Determine the (x, y) coordinate at the center of the cell enclosing the given text.  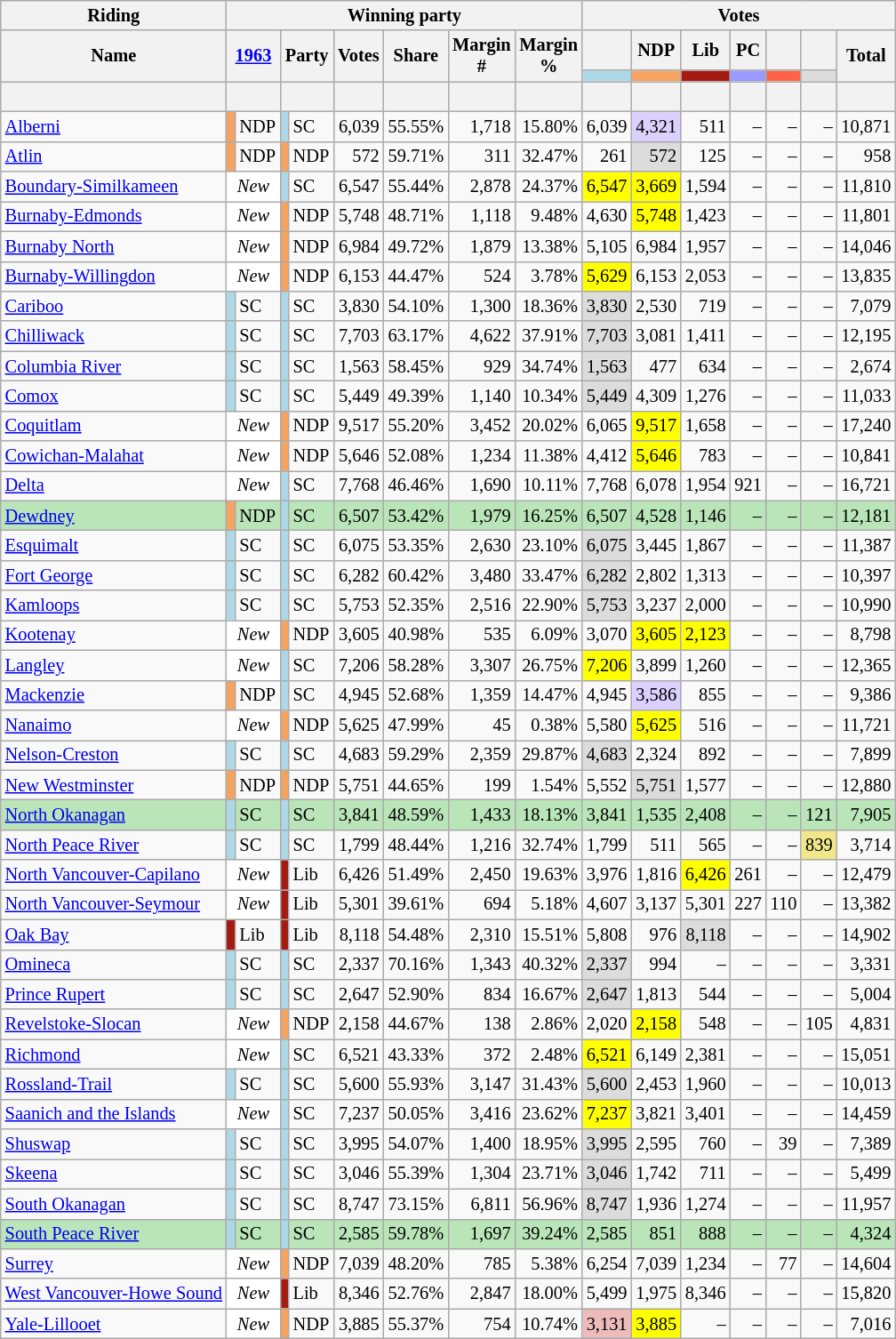
Comox (114, 396)
Langley (114, 665)
3,821 (656, 1114)
2,878 (482, 187)
2,630 (482, 545)
7,899 (866, 755)
7,389 (866, 1144)
31.43% (548, 1084)
54.10% (416, 306)
52.76% (416, 1294)
12,880 (866, 785)
13,835 (866, 277)
6,065 (607, 426)
North Vancouver-Capilano (114, 875)
Delta (114, 485)
55.93% (416, 1084)
14,459 (866, 1114)
0.38% (548, 725)
4,528 (656, 516)
55.39% (416, 1174)
59.29% (416, 755)
58.28% (416, 665)
15,051 (866, 1054)
694 (482, 904)
2,530 (656, 306)
3,081 (656, 336)
1,304 (482, 1174)
2.48% (548, 1054)
North Okanagan (114, 814)
1.54% (548, 785)
2,674 (866, 366)
55.37% (416, 1324)
53.35% (416, 545)
50.05% (416, 1114)
994 (656, 965)
56.96% (548, 1204)
Chilliwack (114, 336)
Prince Rupert (114, 994)
52.35% (416, 605)
7,016 (866, 1324)
Nelson-Creston (114, 755)
929 (482, 366)
110 (784, 904)
Kamloops (114, 605)
Richmond (114, 1054)
47.99% (416, 725)
16,721 (866, 485)
2,453 (656, 1084)
43.33% (416, 1054)
Alberni (114, 126)
South Okanagan (114, 1204)
1,276 (706, 396)
711 (706, 1174)
4,607 (607, 904)
55.44% (416, 187)
2,450 (482, 875)
Total (866, 56)
12,195 (866, 336)
Esquimalt (114, 545)
3,445 (656, 545)
10,871 (866, 126)
1,313 (706, 575)
53.42% (416, 516)
40.98% (416, 635)
2,359 (482, 755)
20.02% (548, 426)
West Vancouver-Howe Sound (114, 1294)
1,118 (482, 216)
Shuswap (114, 1144)
3,586 (656, 695)
2,053 (706, 277)
3,899 (656, 665)
1,697 (482, 1234)
48.20% (416, 1263)
4,630 (607, 216)
3,976 (607, 875)
Saanich and the Islands (114, 1114)
3.78% (548, 277)
516 (706, 725)
Burnaby-Willingdon (114, 277)
4,321 (656, 126)
Name (114, 56)
Burnaby North (114, 246)
1,960 (706, 1084)
548 (706, 1024)
2,847 (482, 1294)
1,400 (482, 1144)
17,240 (866, 426)
3,669 (656, 187)
29.87% (548, 755)
Margin# (482, 56)
7,905 (866, 814)
10.11% (548, 485)
7,079 (866, 306)
372 (482, 1054)
22.90% (548, 605)
2,595 (656, 1144)
Boundary-Similkameen (114, 187)
11,721 (866, 725)
48.44% (416, 845)
45 (482, 725)
13,382 (866, 904)
2,408 (706, 814)
892 (706, 755)
23.10% (548, 545)
535 (482, 635)
54.07% (416, 1144)
1,140 (482, 396)
10,841 (866, 456)
39 (784, 1144)
Margin% (548, 56)
Nanaimo (114, 725)
1,867 (706, 545)
9,386 (866, 695)
11,957 (866, 1204)
5,580 (607, 725)
52.68% (416, 695)
Mackenzie (114, 695)
855 (706, 695)
12,365 (866, 665)
49.72% (416, 246)
15,820 (866, 1294)
63.17% (416, 336)
1,975 (656, 1294)
719 (706, 306)
77 (784, 1263)
18.00% (548, 1294)
South Peace River (114, 1234)
921 (748, 485)
Party (307, 56)
Kootenay (114, 635)
North Peace River (114, 845)
2,802 (656, 575)
2,020 (607, 1024)
1,300 (482, 306)
3,137 (656, 904)
5,105 (607, 246)
1,260 (706, 665)
10,990 (866, 605)
311 (482, 156)
Rossland-Trail (114, 1084)
5,629 (607, 277)
32.74% (548, 845)
59.78% (416, 1234)
1,718 (482, 126)
3,714 (866, 845)
2.86% (548, 1024)
888 (706, 1234)
5.38% (548, 1263)
785 (482, 1263)
3,131 (607, 1324)
52.08% (416, 456)
1963 (253, 56)
1,594 (706, 187)
40.32% (548, 965)
13.38% (548, 246)
32.47% (548, 156)
8,798 (866, 635)
4,831 (866, 1024)
Riding (114, 15)
1,343 (482, 965)
105 (819, 1024)
6,811 (482, 1204)
634 (706, 366)
839 (819, 845)
Fort George (114, 575)
16.25% (548, 516)
11,387 (866, 545)
3,147 (482, 1084)
544 (706, 994)
1,274 (706, 1204)
58.45% (416, 366)
55.20% (416, 426)
2,381 (706, 1054)
23.71% (548, 1174)
39.24% (548, 1234)
Omineca (114, 965)
2,324 (656, 755)
6,254 (607, 1263)
44.67% (416, 1024)
23.62% (548, 1114)
11,033 (866, 396)
18.95% (548, 1144)
1,936 (656, 1204)
760 (706, 1144)
10,397 (866, 575)
34.74% (548, 366)
2,310 (482, 934)
59.71% (416, 156)
1,146 (706, 516)
Skeena (114, 1174)
4,622 (482, 336)
2,123 (706, 635)
6.09% (548, 635)
3,331 (866, 965)
10.34% (548, 396)
3,401 (706, 1114)
1,690 (482, 485)
Burnaby-Edmonds (114, 216)
3,307 (482, 665)
60.42% (416, 575)
227 (748, 904)
52.90% (416, 994)
15.51% (548, 934)
14,604 (866, 1263)
48.59% (416, 814)
Surrey (114, 1263)
11,801 (866, 216)
16.67% (548, 994)
834 (482, 994)
19.63% (548, 875)
121 (819, 814)
48.71% (416, 216)
33.47% (548, 575)
1,742 (656, 1174)
Coquitlam (114, 426)
1,423 (706, 216)
5.18% (548, 904)
851 (656, 1234)
Dewdney (114, 516)
24.37% (548, 187)
PC (748, 50)
14,902 (866, 934)
55.55% (416, 126)
15.80% (548, 126)
1,535 (656, 814)
New Westminster (114, 785)
199 (482, 785)
477 (656, 366)
1,433 (482, 814)
3,480 (482, 575)
1,813 (656, 994)
Yale-Lillooet (114, 1324)
783 (706, 456)
26.75% (548, 665)
Share (416, 56)
4,309 (656, 396)
138 (482, 1024)
4,324 (866, 1234)
Cowichan-Malahat (114, 456)
3,070 (607, 635)
1,816 (656, 875)
39.61% (416, 904)
51.49% (416, 875)
10.74% (548, 1324)
70.16% (416, 965)
5,552 (607, 785)
37.91% (548, 336)
3,416 (482, 1114)
12,181 (866, 516)
73.15% (416, 1204)
18.36% (548, 306)
1,879 (482, 246)
2,516 (482, 605)
10,013 (866, 1084)
1,954 (706, 485)
44.65% (416, 785)
3,452 (482, 426)
44.47% (416, 277)
1,359 (482, 695)
524 (482, 277)
14,046 (866, 246)
754 (482, 1324)
Revelstoke-Slocan (114, 1024)
5,808 (607, 934)
1,411 (706, 336)
54.48% (416, 934)
9.48% (548, 216)
Cariboo (114, 306)
North Vancouver-Seymour (114, 904)
976 (656, 934)
11,810 (866, 187)
4,412 (607, 456)
1,577 (706, 785)
14.47% (548, 695)
125 (706, 156)
5,004 (866, 994)
Columbia River (114, 366)
Oak Bay (114, 934)
958 (866, 156)
6,078 (656, 485)
1,658 (706, 426)
46.46% (416, 485)
Atlin (114, 156)
12,479 (866, 875)
1,979 (482, 516)
11.38% (548, 456)
Winning party (404, 15)
3,237 (656, 605)
49.39% (416, 396)
565 (706, 845)
6,149 (656, 1054)
1,216 (482, 845)
2,000 (706, 605)
1,957 (706, 246)
18.13% (548, 814)
